Determine the (x, y) coordinate at the center of the cell enclosing the given text.  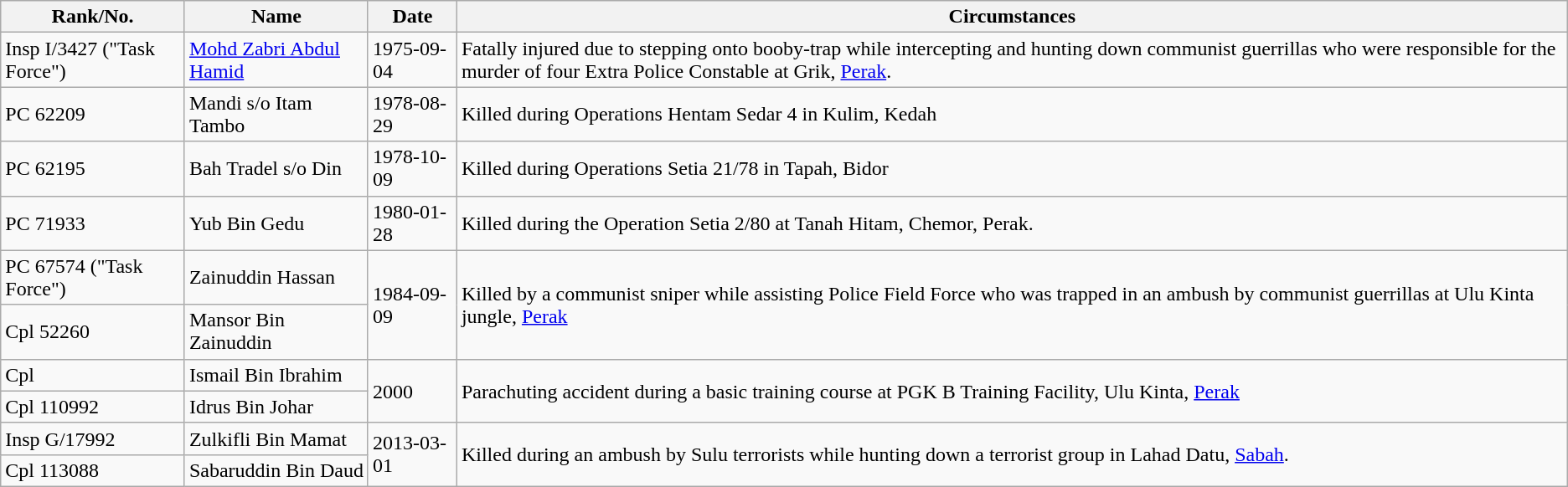
Mansor Bin Zainuddin (276, 331)
PC 62195 (93, 169)
Sabaruddin Bin Daud (276, 470)
1978-10-09 (412, 169)
Insp I/3427 ("Task Force") (93, 60)
2013-03-01 (412, 454)
Mohd Zabri Abdul Hamid (276, 60)
Name (276, 17)
Date (412, 17)
Cpl (93, 375)
Bah Tradel s/o Din (276, 169)
Cpl 113088 (93, 470)
Parachuting accident during a basic training course at PGK B Training Facility, Ulu Kinta, Perak (1012, 391)
Killed during Operations Setia 21/78 in Tapah, Bidor (1012, 169)
Ismail Bin Ibrahim (276, 375)
Killed during an ambush by Sulu terrorists while hunting down a terrorist group in Lahad Datu, Sabah. (1012, 454)
Insp G/17992 (93, 438)
Zainuddin Hassan (276, 278)
Mandi s/o Itam Tambo (276, 114)
Circumstances (1012, 17)
Cpl 52260 (93, 331)
Cpl 110992 (93, 407)
Rank/No. (93, 17)
PC 71933 (93, 223)
PC 62209 (93, 114)
Killed during Operations Hentam Sedar 4 in Kulim, Kedah (1012, 114)
PC 67574 ("Task Force") (93, 278)
Idrus Bin Johar (276, 407)
Zulkifli Bin Mamat (276, 438)
Killed during the Operation Setia 2/80 at Tanah Hitam, Chemor, Perak. (1012, 223)
Yub Bin Gedu (276, 223)
1980-01-28 (412, 223)
Killed by a communist sniper while assisting Police Field Force who was trapped in an ambush by communist guerrillas at Ulu Kinta jungle, Perak (1012, 305)
1975-09-04 (412, 60)
1978-08-29 (412, 114)
2000 (412, 391)
1984-09-09 (412, 305)
